Search for the cell housing the specified text and yield its (X, Y) center coordinate. 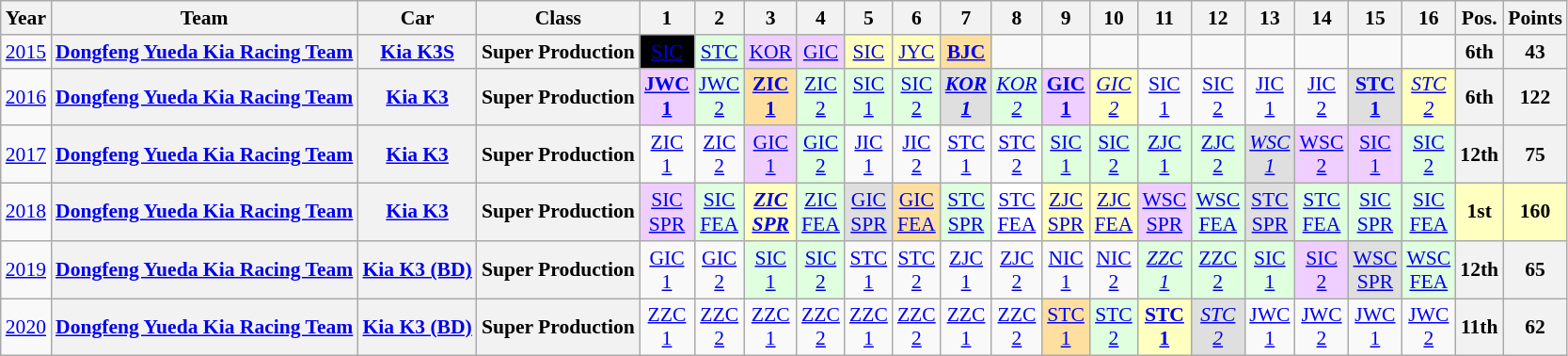
NIC1 (1067, 269)
ZICSPR (770, 213)
Kia K3S (417, 52)
15 (1375, 18)
11th (1479, 328)
WSC1 (1270, 154)
ZJCFEA (1114, 213)
GIC (820, 52)
7 (967, 18)
160 (1535, 213)
Year (26, 18)
2 (719, 18)
75 (1535, 154)
KOR (770, 52)
1 (667, 18)
12 (1217, 18)
8 (1016, 18)
62 (1535, 328)
6 (916, 18)
11 (1164, 18)
Car (417, 18)
1st (1479, 213)
2020 (26, 328)
Points (1535, 18)
GICSPR (869, 213)
5 (869, 18)
13 (1270, 18)
ZJCSPR (1067, 213)
43 (1535, 52)
65 (1535, 269)
2017 (26, 154)
JYC (916, 52)
NIC2 (1114, 269)
122 (1535, 96)
KOR2 (1016, 96)
10 (1114, 18)
14 (1323, 18)
KOR1 (967, 96)
WSC2 (1323, 154)
2019 (26, 269)
Class (559, 18)
2016 (26, 96)
2015 (26, 52)
9 (1067, 18)
3 (770, 18)
4 (820, 18)
BJC (967, 52)
16 (1428, 18)
GICFEA (916, 213)
STC (719, 52)
ZICFEA (820, 213)
2018 (26, 213)
Pos. (1479, 18)
Team (204, 18)
